Determine the [x, y] coordinate at the center of the cell enclosing the given text.  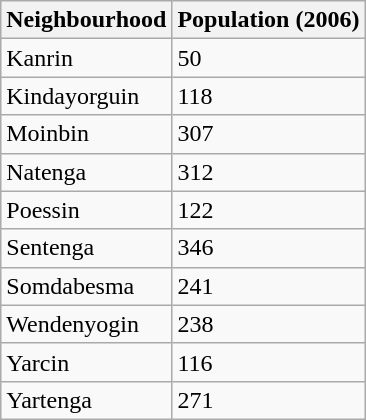
Somdabesma [86, 286]
Population (2006) [268, 20]
241 [268, 286]
307 [268, 134]
Yartenga [86, 400]
Sentenga [86, 248]
312 [268, 172]
346 [268, 248]
118 [268, 96]
50 [268, 58]
Moinbin [86, 134]
Kanrin [86, 58]
238 [268, 324]
Wendenyogin [86, 324]
271 [268, 400]
Kindayorguin [86, 96]
Natenga [86, 172]
Yarcin [86, 362]
116 [268, 362]
Poessin [86, 210]
122 [268, 210]
Neighbourhood [86, 20]
